Identify which cell holds the provided text, then report its [X, Y] central coordinate. 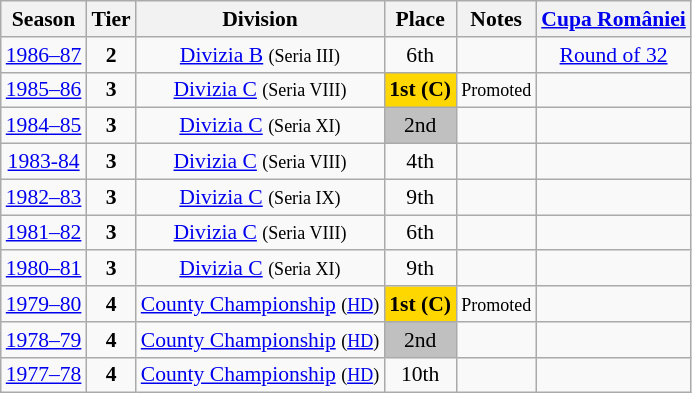
1985–86 [44, 90]
Place [420, 19]
1981–82 [44, 233]
1984–85 [44, 126]
1980–81 [44, 269]
1983-84 [44, 162]
Tier [110, 19]
1979–80 [44, 304]
1977–78 [44, 375]
10th [420, 375]
Divizia B (Seria III) [260, 55]
Divizia C (Seria IX) [260, 197]
Notes [496, 19]
Round of 32 [614, 55]
1986–87 [44, 55]
1982–83 [44, 197]
Season [44, 19]
Cupa României [614, 19]
4th [420, 162]
1978–79 [44, 340]
2 [110, 55]
Division [260, 19]
